From the cell containing the given text, extract its center point as (X, Y) coordinate. 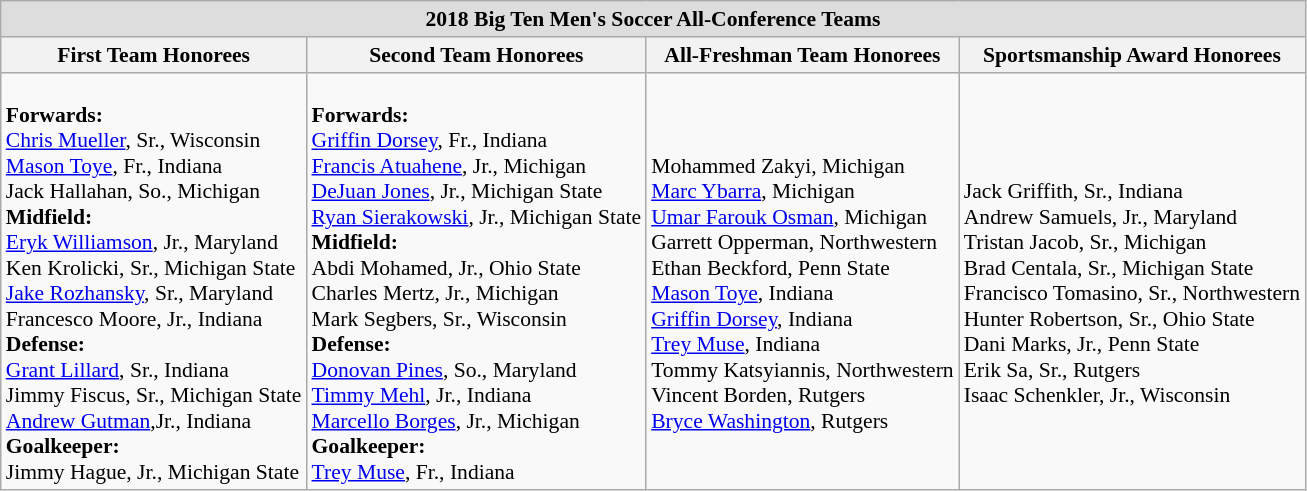
First Team Honorees (154, 55)
Second Team Honorees (476, 55)
All-Freshman Team Honorees (802, 55)
2018 Big Ten Men's Soccer All-Conference Teams (653, 19)
Sportsmanship Award Honorees (1132, 55)
